Return the (X, Y) coordinate for the center point of the cell that contains the specified text.  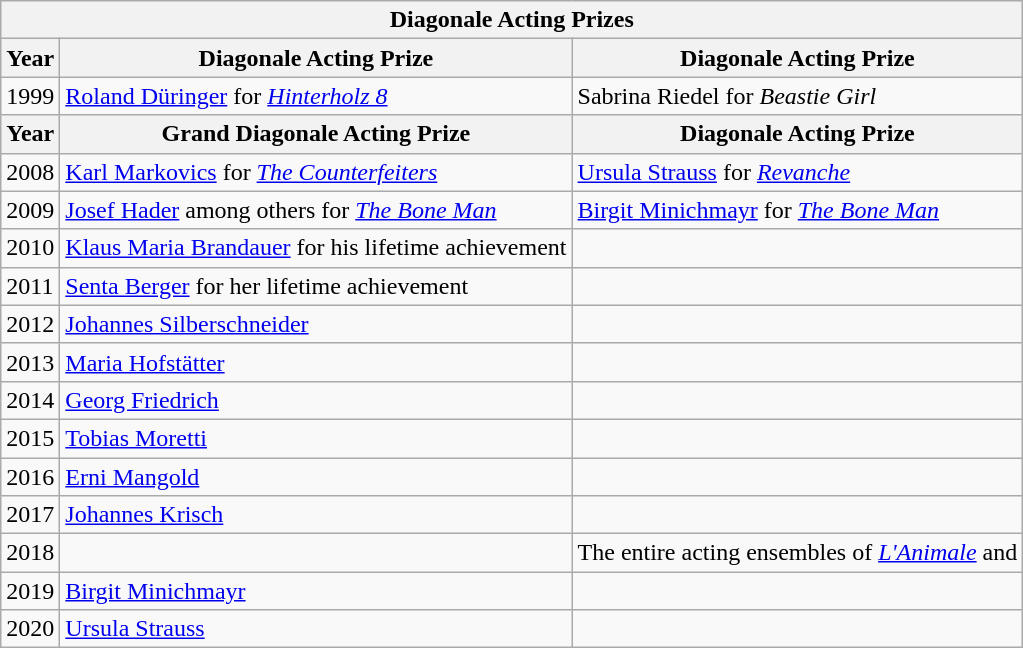
2015 (30, 438)
2014 (30, 400)
Grand Diagonale Acting Prize (316, 134)
Johannes Silberschneider (316, 324)
2018 (30, 553)
2009 (30, 210)
Roland Düringer for Hinterholz 8 (316, 96)
Josef Hader among others for The Bone Man (316, 210)
2020 (30, 629)
Georg Friedrich (316, 400)
Birgit Minichmayr (316, 591)
2008 (30, 172)
2016 (30, 477)
Birgit Minichmayr for The Bone Man (798, 210)
2012 (30, 324)
Senta Berger for her lifetime achievement (316, 286)
Klaus Maria Brandauer for his lifetime achievement (316, 248)
2017 (30, 515)
2010 (30, 248)
Tobias Moretti (316, 438)
2011 (30, 286)
2019 (30, 591)
2013 (30, 362)
Karl Markovics for The Counterfeiters (316, 172)
The entire acting ensembles of L'Animale and (798, 553)
Sabrina Riedel for Beastie Girl (798, 96)
Ursula Strauss (316, 629)
1999 (30, 96)
Ursula Strauss for Revanche (798, 172)
Johannes Krisch (316, 515)
Erni Mangold (316, 477)
Diagonale Acting Prizes (512, 20)
Maria Hofstätter (316, 362)
